Provide the (X, Y) coordinate of the cell's center where the given text is located.  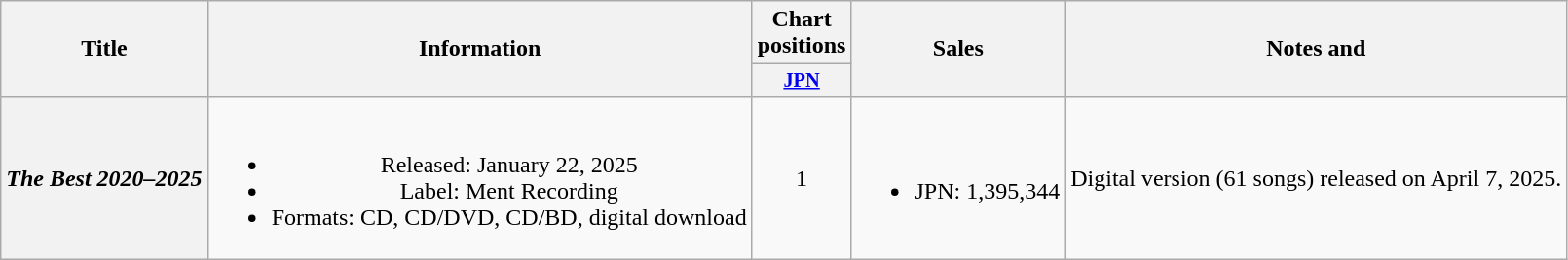
Title (104, 49)
1 (802, 177)
JPN: 1,395,344 (958, 177)
The Best 2020–2025 (104, 177)
Digital version (61 songs) released on April 7, 2025. (1317, 177)
Chart positions (802, 33)
Sales (958, 49)
Released: January 22, 2025Label: Ment RecordingFormats: CD, CD/DVD, CD/BD, digital download (479, 177)
JPN (802, 81)
Notes and (1317, 49)
Information (479, 49)
